Return the (X, Y) coordinate for the center point of the cell that contains the specified text.  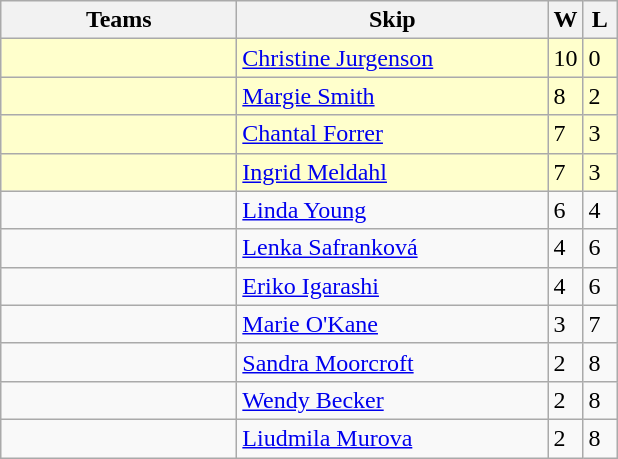
Christine Jurgenson (392, 58)
Teams (119, 20)
Lenka Safranková (392, 248)
Eriko Igarashi (392, 286)
Linda Young (392, 210)
10 (566, 58)
W (566, 20)
Chantal Forrer (392, 134)
Sandra Moorcroft (392, 362)
Wendy Becker (392, 400)
Margie Smith (392, 96)
Ingrid Meldahl (392, 172)
0 (600, 58)
Skip (392, 20)
Marie O'Kane (392, 324)
Liudmila Murova (392, 438)
L (600, 20)
